Determine the (x, y) coordinate at the center of the cell enclosing the given text.  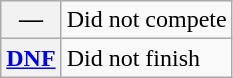
Did not finish (146, 58)
DNF (31, 58)
Did not compete (146, 20)
— (31, 20)
